Provide the [X, Y] coordinate of the cell's center where the given text is located.  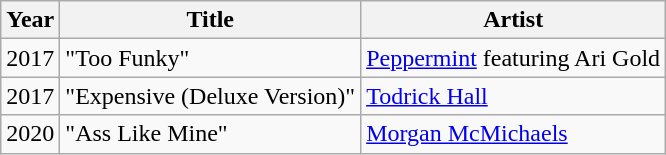
Title [210, 20]
Morgan McMichaels [514, 134]
"Expensive (Deluxe Version)" [210, 96]
Artist [514, 20]
Todrick Hall [514, 96]
2020 [30, 134]
"Too Funky" [210, 58]
"Ass Like Mine" [210, 134]
Peppermint featuring Ari Gold [514, 58]
Year [30, 20]
